Determine the [x, y] coordinate at the center of the cell enclosing the given text.  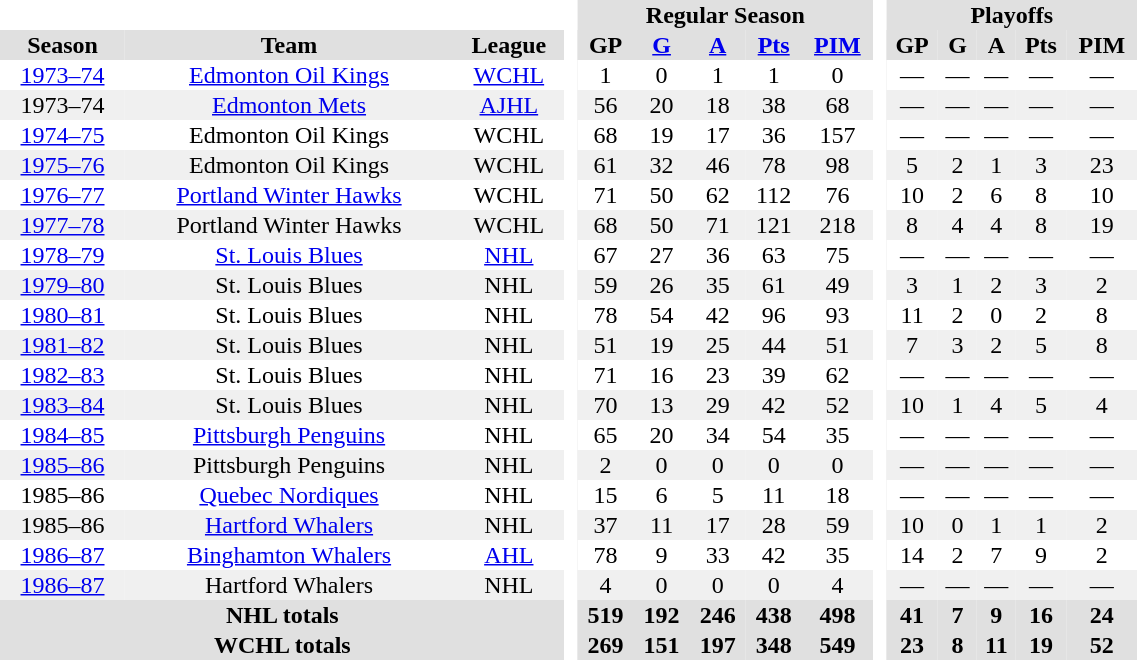
29 [718, 405]
157 [838, 135]
1977–78 [62, 225]
63 [774, 255]
76 [838, 195]
27 [662, 255]
Regular Season [726, 15]
Edmonton Mets [289, 105]
197 [718, 645]
38 [774, 105]
41 [912, 615]
112 [774, 195]
549 [838, 645]
1976–77 [62, 195]
1978–79 [62, 255]
65 [606, 435]
AJHL [509, 105]
1981–82 [62, 345]
46 [718, 165]
1974–75 [62, 135]
1975–76 [62, 165]
25 [718, 345]
WCHL totals [282, 645]
PIM [838, 45]
13 [662, 405]
438 [774, 615]
Binghamton Whalers [289, 555]
33 [718, 555]
26 [662, 285]
15 [606, 495]
Team [289, 45]
498 [838, 615]
269 [606, 645]
246 [718, 615]
98 [838, 165]
93 [838, 315]
218 [838, 225]
348 [774, 645]
14 [912, 555]
1983–84 [62, 405]
1984–85 [62, 435]
70 [606, 405]
1982–83 [62, 375]
121 [774, 225]
56 [606, 105]
37 [606, 525]
34 [718, 435]
75 [838, 255]
32 [662, 165]
28 [774, 525]
49 [838, 285]
Quebec Nordiques [289, 495]
519 [606, 615]
44 [774, 345]
Season [62, 45]
1979–80 [62, 285]
39 [774, 375]
NHL totals [282, 615]
AHL [509, 555]
52 [838, 405]
League [509, 45]
96 [774, 315]
151 [662, 645]
67 [606, 255]
192 [662, 615]
1980–81 [62, 315]
